Provide the [x, y] coordinate of the cell's center where the given text is located.  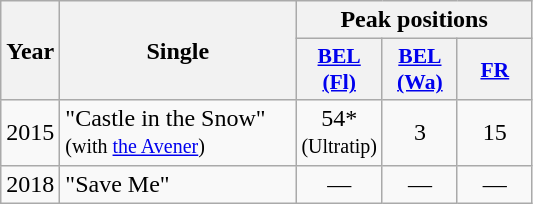
"Castle in the Snow"(with the Avener) [178, 132]
3 [420, 132]
Single [178, 50]
Peak positions [414, 20]
FR [494, 70]
Year [30, 50]
15 [494, 132]
2015 [30, 132]
BEL(Fl) [340, 70]
"Save Me" [178, 184]
BEL(Wa) [420, 70]
54*(Ultratip) [340, 132]
2018 [30, 184]
